Scan for the cell matching the given text and deliver its [x, y] coordinate at center. 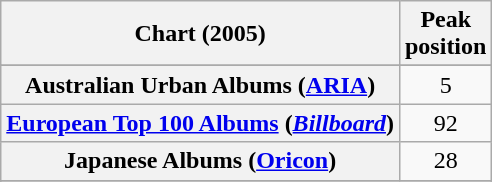
28 [445, 161]
5 [445, 85]
Peakposition [445, 34]
European Top 100 Albums (Billboard) [200, 123]
Chart (2005) [200, 34]
Australian Urban Albums (ARIA) [200, 85]
Japanese Albums (Oricon) [200, 161]
92 [445, 123]
